Find where the given text appears and provide that cell's center as (X, Y) coordinate. 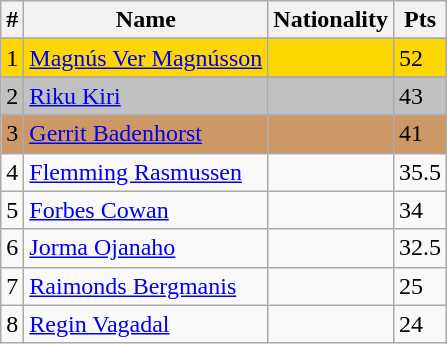
35.5 (420, 172)
Flemming Rasmussen (146, 172)
1 (12, 58)
34 (420, 210)
Nationality (331, 20)
3 (12, 134)
2 (12, 96)
7 (12, 286)
41 (420, 134)
4 (12, 172)
Regin Vagadal (146, 324)
Gerrit Badenhorst (146, 134)
24 (420, 324)
32.5 (420, 248)
8 (12, 324)
5 (12, 210)
Forbes Cowan (146, 210)
43 (420, 96)
Magnús Ver Magnússon (146, 58)
52 (420, 58)
Pts (420, 20)
6 (12, 248)
Raimonds Bergmanis (146, 286)
25 (420, 286)
Name (146, 20)
# (12, 20)
Riku Kiri (146, 96)
Jorma Ojanaho (146, 248)
